Scan for the cell matching the given text and deliver its [x, y] coordinate at center. 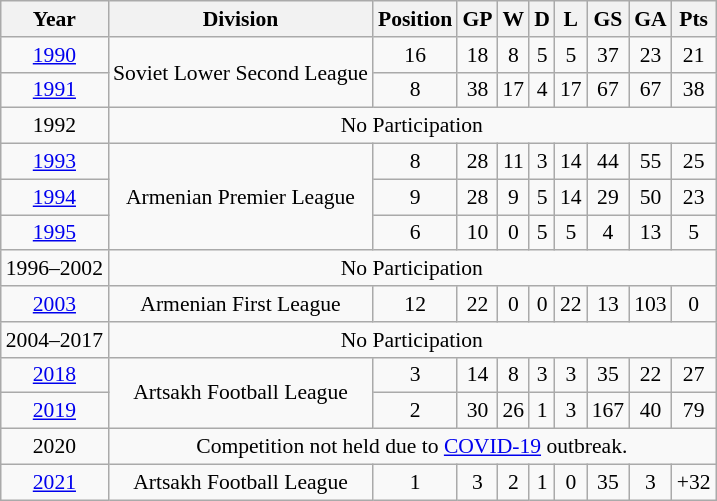
27 [694, 375]
2019 [54, 411]
11 [514, 162]
GP [477, 19]
GA [650, 19]
12 [415, 304]
1993 [54, 162]
2004–2017 [54, 340]
16 [415, 55]
103 [650, 304]
Position [415, 19]
26 [514, 411]
55 [650, 162]
1996–2002 [54, 269]
Division [240, 19]
37 [608, 55]
Armenian First League [240, 304]
44 [608, 162]
29 [608, 197]
1990 [54, 55]
W [514, 19]
+32 [694, 482]
79 [694, 411]
1994 [54, 197]
Armenian Premier League [240, 198]
2018 [54, 375]
40 [650, 411]
1991 [54, 90]
25 [694, 162]
167 [608, 411]
Year [54, 19]
21 [694, 55]
Soviet Lower Second League [240, 72]
1995 [54, 233]
2020 [54, 447]
GS [608, 19]
2003 [54, 304]
Pts [694, 19]
D [542, 19]
30 [477, 411]
10 [477, 233]
Competition not held due to COVID-19 outbreak. [412, 447]
50 [650, 197]
L [571, 19]
6 [415, 233]
1992 [54, 126]
18 [477, 55]
2021 [54, 482]
